Capture the cell that displays the provided text and extract its [x, y] central coordinate. 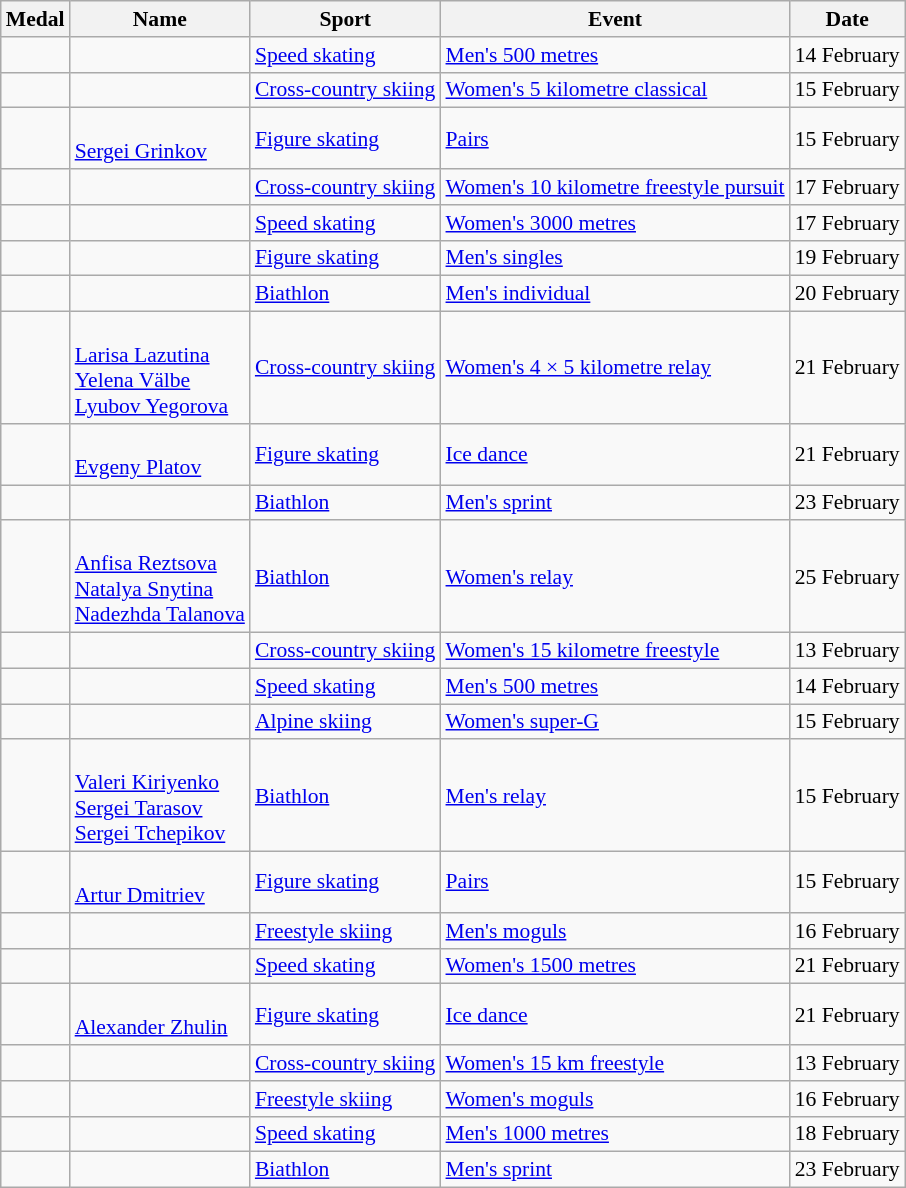
Men's singles [614, 258]
Artur Dmitriev [160, 882]
Event [614, 19]
20 February [848, 294]
Women's super-G [614, 722]
Alpine skiing [346, 722]
Date [848, 19]
18 February [848, 1134]
19 February [848, 258]
Anfisa ReztsovaNatalya SnytinaNadezhda Talanova [160, 577]
Women's 1500 metres [614, 966]
Women's 3000 metres [614, 223]
Men's individual [614, 294]
Women's 4 × 5 kilometre relay [614, 368]
Name [160, 19]
Women's 10 kilometre freestyle pursuit [614, 187]
Men's 1000 metres [614, 1134]
Men's relay [614, 796]
Men's moguls [614, 931]
Women's 5 kilometre classical [614, 90]
Larisa LazutinaYelena VälbeLyubov Yegorova [160, 368]
25 February [848, 577]
Sergei Grinkov [160, 138]
Women's moguls [614, 1099]
Women's relay [614, 577]
Evgeny Platov [160, 454]
Sport [346, 19]
Valeri KiriyenkoSergei TarasovSergei Tchepikov [160, 796]
Women's 15 km freestyle [614, 1063]
Medal [36, 19]
Alexander Zhulin [160, 1014]
Women's 15 kilometre freestyle [614, 651]
